Scan for the cell matching the given text and deliver its [x, y] coordinate at center. 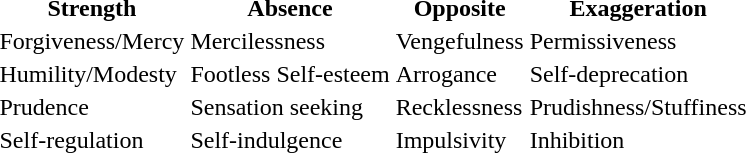
Sensation seeking [290, 107]
Recklessness [460, 107]
Vengefulness [460, 41]
Arrogance [460, 74]
Mercilessness [290, 41]
Footless Self-esteem [290, 74]
